Pinpoint the cell where the given text exists, returning its [x, y] midpoint coordinate. 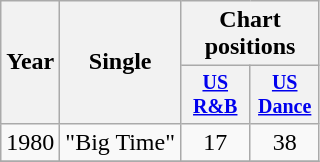
Chart positions [250, 34]
17 [216, 142]
USR&B [216, 94]
38 [284, 142]
"Big Time" [120, 142]
Year [30, 62]
USDance [284, 94]
1980 [30, 142]
Single [120, 62]
